Locate the cell with the specified text and output its (x, y) center coordinate. 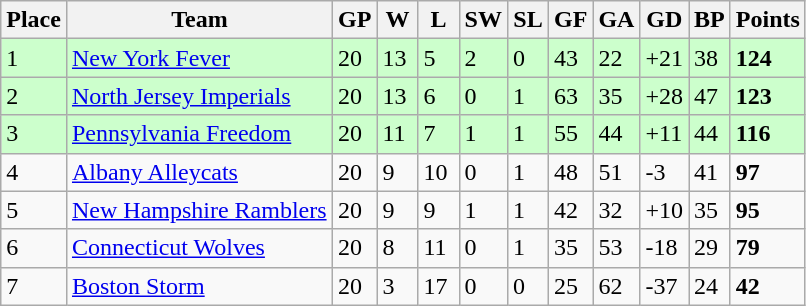
+28 (664, 96)
43 (571, 58)
63 (571, 96)
97 (768, 172)
62 (616, 286)
24 (710, 286)
10 (438, 172)
29 (710, 248)
41 (710, 172)
-37 (664, 286)
L (438, 20)
124 (768, 58)
+21 (664, 58)
53 (616, 248)
25 (571, 286)
GA (616, 20)
Place (34, 20)
-18 (664, 248)
55 (571, 134)
New Hampshire Ramblers (199, 210)
116 (768, 134)
GD (664, 20)
79 (768, 248)
+10 (664, 210)
4 (34, 172)
GF (571, 20)
Team (199, 20)
BP (710, 20)
123 (768, 96)
-3 (664, 172)
Pennsylvania Freedom (199, 134)
New York Fever (199, 58)
W (398, 20)
17 (438, 286)
SL (528, 20)
SW (483, 20)
8 (398, 248)
47 (710, 96)
22 (616, 58)
Connecticut Wolves (199, 248)
Albany Alleycats (199, 172)
+11 (664, 134)
North Jersey Imperials (199, 96)
95 (768, 210)
32 (616, 210)
Points (768, 20)
GP (355, 20)
Boston Storm (199, 286)
38 (710, 58)
51 (616, 172)
48 (571, 172)
